Determine the [x, y] coordinate at the center of the cell enclosing the given text.  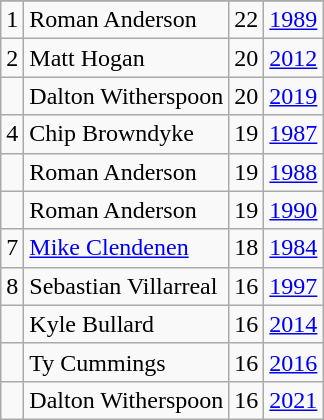
2016 [294, 362]
Chip Browndyke [126, 134]
Ty Cummings [126, 362]
7 [12, 248]
2019 [294, 96]
Kyle Bullard [126, 324]
8 [12, 286]
4 [12, 134]
2012 [294, 58]
1989 [294, 20]
2 [12, 58]
1984 [294, 248]
Sebastian Villarreal [126, 286]
1988 [294, 172]
22 [246, 20]
1997 [294, 286]
18 [246, 248]
Matt Hogan [126, 58]
1987 [294, 134]
Mike Clendenen [126, 248]
2021 [294, 400]
1 [12, 20]
1990 [294, 210]
2014 [294, 324]
